Return [X, Y] of the center of cell containing provided text 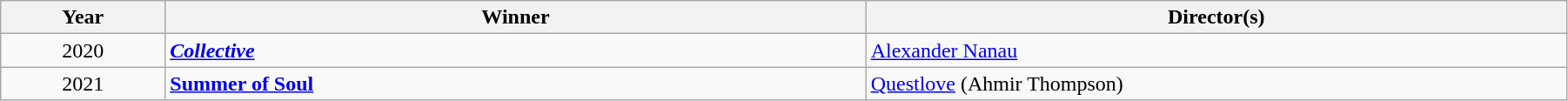
Winner [515, 17]
Summer of Soul [515, 84]
2021 [84, 84]
2020 [84, 50]
Collective [515, 50]
Director(s) [1216, 17]
Questlove (Ahmir Thompson) [1216, 84]
Alexander Nanau [1216, 50]
Year [84, 17]
